Find where the given text appears and provide that cell's center as (X, Y) coordinate. 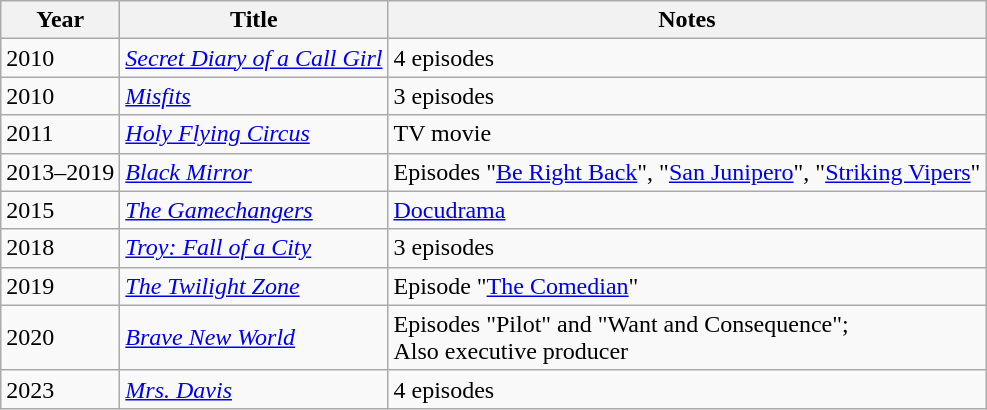
Episodes "Be Right Back", "San Junipero", "Striking Vipers" (687, 172)
TV movie (687, 134)
2013–2019 (60, 172)
2015 (60, 210)
Brave New World (254, 338)
2019 (60, 286)
Episodes "Pilot" and "Want and Consequence";Also executive producer (687, 338)
Holy Flying Circus (254, 134)
2023 (60, 389)
The Twilight Zone (254, 286)
2020 (60, 338)
Notes (687, 20)
Mrs. Davis (254, 389)
Docudrama (687, 210)
Misfits (254, 96)
Secret Diary of a Call Girl (254, 58)
Title (254, 20)
The Gamechangers (254, 210)
2018 (60, 248)
Episode "The Comedian" (687, 286)
Troy: Fall of a City (254, 248)
Year (60, 20)
2011 (60, 134)
Black Mirror (254, 172)
